Return [x, y] of the center of cell containing provided text 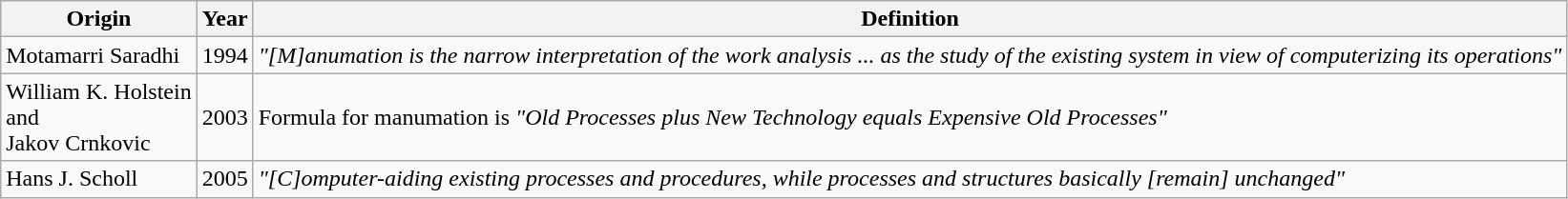
2005 [225, 179]
"[M]anumation is the narrow interpretation of the work analysis ... as the study of the existing system in view of computerizing its operations" [910, 55]
"[C]omputer-aiding existing processes and procedures, while processes and structures basically [remain] unchanged" [910, 179]
Motamarri Saradhi [99, 55]
2003 [225, 117]
Definition [910, 19]
Year [225, 19]
Origin [99, 19]
1994 [225, 55]
Formula for manumation is "Old Processes plus New Technology equals Expensive Old Processes" [910, 117]
William K. Holstein and Jakov Crnkovic [99, 117]
Hans J. Scholl [99, 179]
